From the cell containing the given text, extract its center point as (X, Y) coordinate. 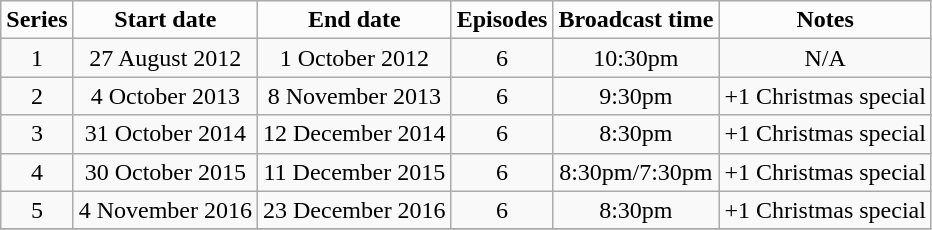
27 August 2012 (165, 58)
Series (37, 20)
31 October 2014 (165, 134)
8:30pm/7:30pm (636, 172)
4 (37, 172)
30 October 2015 (165, 172)
10:30pm (636, 58)
Notes (826, 20)
2 (37, 96)
4 November 2016 (165, 210)
12 December 2014 (354, 134)
Episodes (502, 20)
23 December 2016 (354, 210)
4 October 2013 (165, 96)
1 October 2012 (354, 58)
3 (37, 134)
5 (37, 210)
End date (354, 20)
8 November 2013 (354, 96)
Start date (165, 20)
Broadcast time (636, 20)
N/A (826, 58)
1 (37, 58)
9:30pm (636, 96)
11 December 2015 (354, 172)
